For the text-containing cell, return its midpoint in (X, Y) coordinate format. 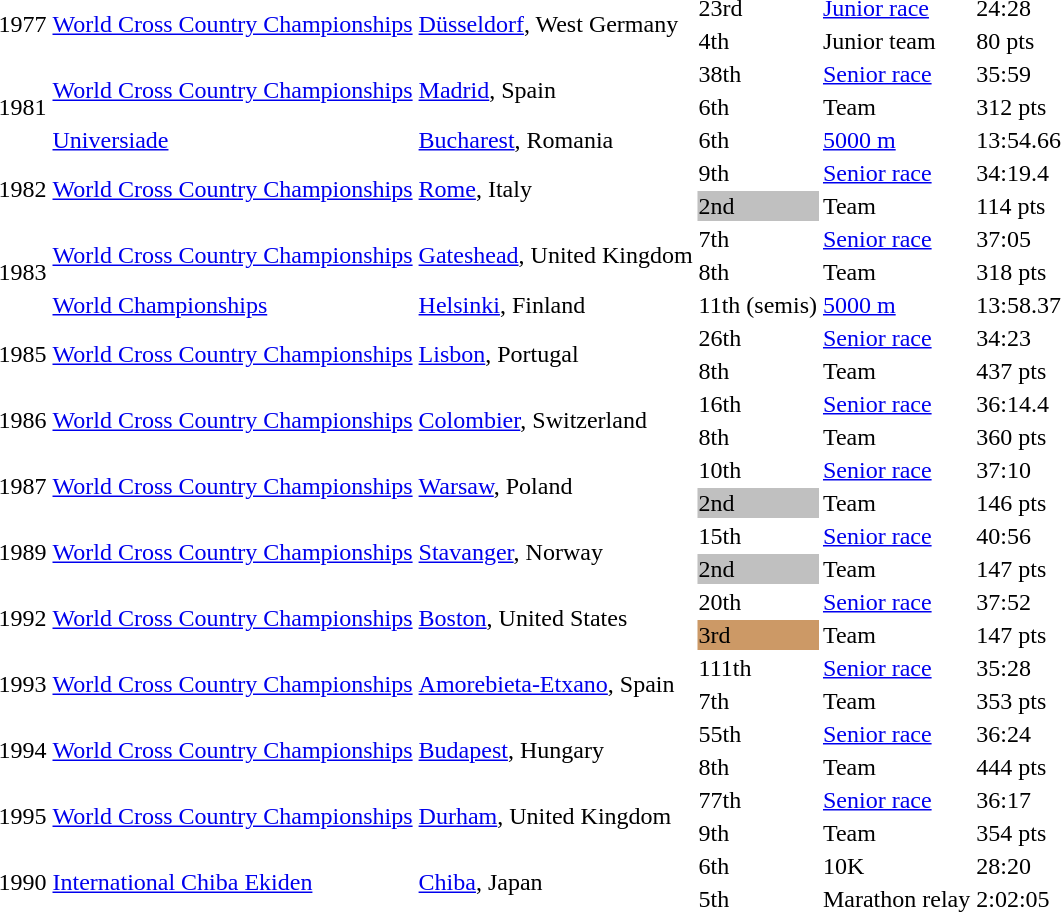
Junior team (896, 41)
77th (758, 800)
15th (758, 536)
26th (758, 338)
3rd (758, 635)
16th (758, 404)
Helsinki, Finland (556, 305)
Stavanger, Norway (556, 552)
10th (758, 470)
Bucharest, Romania (556, 140)
Warsaw, Poland (556, 486)
Madrid, Spain (556, 90)
Universiade (232, 140)
10K (896, 866)
World Championships (232, 305)
Amorebieta-Etxano, Spain (556, 684)
4th (758, 41)
Boston, United States (556, 618)
20th (758, 602)
111th (758, 668)
Gateshead, United Kingdom (556, 256)
38th (758, 74)
Durham, United Kingdom (556, 816)
55th (758, 734)
Rome, Italy (556, 190)
Colombier, Switzerland (556, 420)
11th (semis) (758, 305)
Lisbon, Portugal (556, 354)
Budapest, Hungary (556, 750)
